Return (x, y) of the center of cell containing provided text 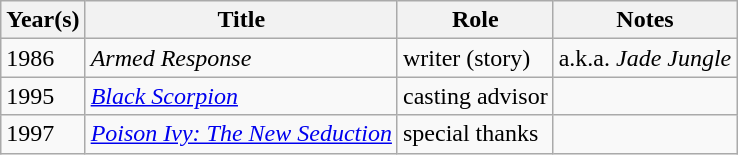
Role (475, 20)
special thanks (475, 134)
Notes (645, 20)
writer (story) (475, 58)
a.k.a. Jade Jungle (645, 58)
Armed Response (241, 58)
1986 (43, 58)
Black Scorpion (241, 96)
Poison Ivy: The New Seduction (241, 134)
Title (241, 20)
Year(s) (43, 20)
casting advisor (475, 96)
1995 (43, 96)
1997 (43, 134)
